Detect which cell encompasses the target text, then output its (X, Y) center coordinate. 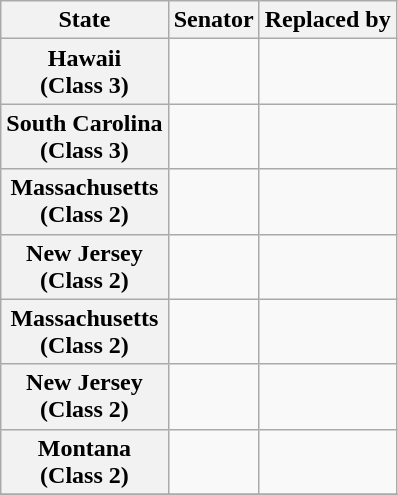
State (84, 20)
Replaced by (328, 20)
Hawaii(Class 3) (84, 72)
Montana(Class 2) (84, 462)
Senator (214, 20)
South Carolina(Class 3) (84, 136)
